Provide the [x, y] coordinate of the cell's center where the given text is located.  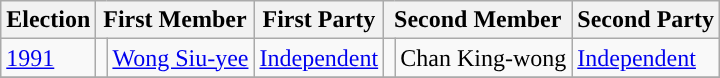
First Member [175, 20]
Chan King-wong [484, 58]
1991 [48, 58]
Wong Siu-yee [180, 58]
Election [48, 20]
Second Member [478, 20]
Second Party [646, 20]
First Party [319, 20]
